Scan for the cell matching the given text and deliver its [x, y] coordinate at center. 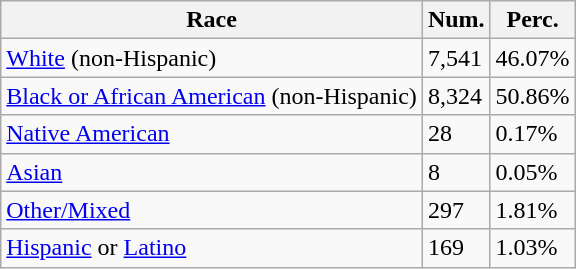
1.03% [532, 248]
297 [456, 210]
0.05% [532, 172]
Num. [456, 20]
8,324 [456, 96]
Hispanic or Latino [212, 248]
0.17% [532, 134]
Asian [212, 172]
Race [212, 20]
Perc. [532, 20]
Other/Mixed [212, 210]
46.07% [532, 58]
1.81% [532, 210]
8 [456, 172]
7,541 [456, 58]
28 [456, 134]
169 [456, 248]
Native American [212, 134]
50.86% [532, 96]
Black or African American (non-Hispanic) [212, 96]
White (non-Hispanic) [212, 58]
